Output the (x, y) coordinate of the center of the cell containing the given text.  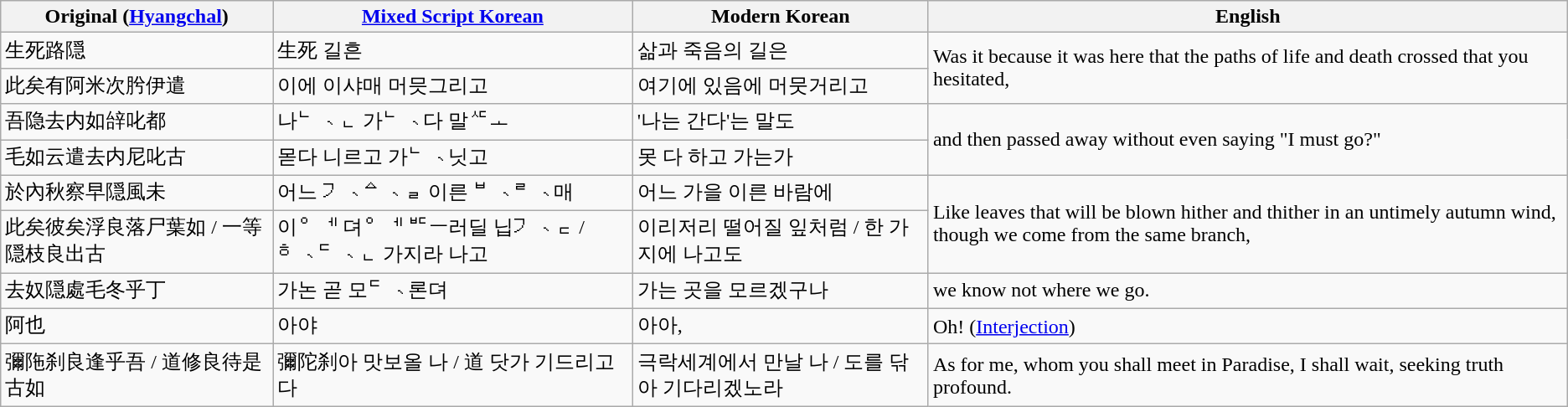
Oh! (Interjection) (1248, 327)
阿也 (137, 327)
生死路隠 (137, 50)
於內秋察早隠風未 (137, 193)
吾隐去内如辝叱都 (137, 122)
가는 곳을 모르겠구나 (781, 291)
여기에 있음에 머뭇거리고 (781, 85)
Modern Korean (781, 17)
이리저리 떨어질 잎처럼 / 한 가지에 나고도 (781, 242)
毛如云遣去内尼叱古 (137, 157)
we know not where we go. (1248, 291)
生死 길흔 (453, 50)
English (1248, 17)
극락세계에서 만날 나 / 도를 닦아 기다리겠노라 (781, 375)
Like leaves that will be blown hither and thither in an untimely autumn wind, though we come from the same branch, (1248, 224)
'나는 간다'는 말도 (781, 122)
Mixed Script Korean (453, 17)
이ᅌᅦ 뎌ᅌᅦ ᄠᅳ러딜 닙ᄀᆞᆮ / ᄒᆞᄃᆞᆫ 가지라 나고 (453, 242)
삶과 죽음의 길은 (781, 50)
此矣彼矣浮良落尸葉如 / 一等隠枝良出古 (137, 242)
此矣有阿米次肹伊遣 (137, 85)
Original (Hyangchal) (137, 17)
이에 이샤매 머믓그리고 (453, 85)
As for me, whom you shall meet in Paradise, I shall wait, seeking truth profound. (1248, 375)
彌陀刹아 맛보올 나 / 道 닷가 기드리고다 (453, 375)
가논 곧 모ᄃᆞ론뎌 (453, 291)
어느 가을 이른 바람에 (781, 193)
못 다 하고 가는가 (781, 157)
and then passed away without even saying "I must go?" (1248, 139)
去奴隠處毛冬乎丁 (137, 291)
彌陁刹良逢乎吾 / 道修良待是古如 (137, 375)
아야 (453, 327)
Was it because it was here that the paths of life and death crossed that you hesitated, (1248, 69)
아아, (781, 327)
나ᄂᆞᆫ 가ᄂᆞ다 말ᄯᅩ (453, 122)
몯다 니르고 가ᄂᆞ닛고 (453, 157)
어느 ᄀᆞᅀᆞᆯ 이른 ᄇᆞᄅᆞ매 (453, 193)
